Locate the cell with the specified text and output its (x, y) center coordinate. 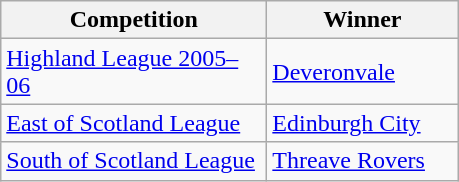
South of Scotland League (134, 161)
Winner (362, 20)
Edinburgh City (362, 123)
East of Scotland League (134, 123)
Deveronvale (362, 72)
Competition (134, 20)
Highland League 2005–06 (134, 72)
Threave Rovers (362, 161)
